Pinpoint the cell where the given text exists, returning its (x, y) midpoint coordinate. 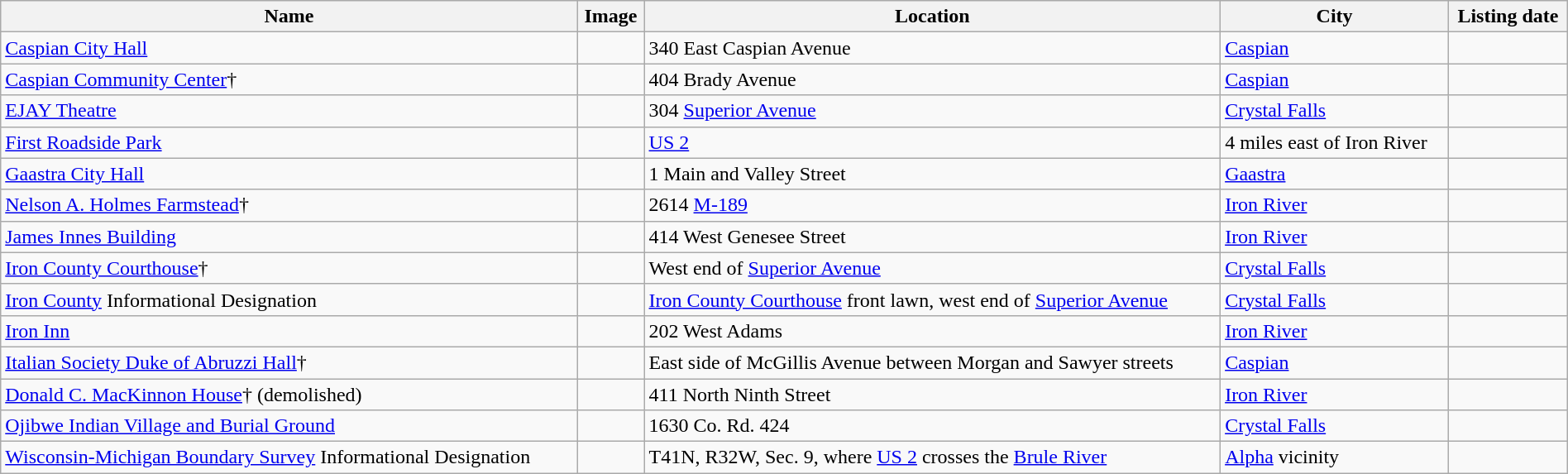
Ojibwe Indian Village and Burial Ground (289, 426)
James Innes Building (289, 237)
304 Superior Avenue (933, 111)
East side of McGillis Avenue between Morgan and Sawyer streets (933, 362)
Location (933, 17)
Nelson A. Holmes Farmstead† (289, 205)
Italian Society Duke of Abruzzi Hall† (289, 362)
414 West Genesee Street (933, 237)
West end of Superior Avenue (933, 268)
Iron County Courthouse† (289, 268)
4 miles east of Iron River (1335, 142)
Image (610, 17)
Wisconsin-Michigan Boundary Survey Informational Designation (289, 457)
Gaastra City Hall (289, 174)
First Roadside Park (289, 142)
Donald C. MacKinnon House† (demolished) (289, 395)
EJAY Theatre (289, 111)
Listing date (1508, 17)
Name (289, 17)
Alpha vicinity (1335, 457)
US 2 (933, 142)
411 North Ninth Street (933, 395)
2614 M-189 (933, 205)
202 West Adams (933, 331)
1630 Co. Rd. 424 (933, 426)
T41N, R32W, Sec. 9, where US 2 crosses the Brule River (933, 457)
Iron Inn (289, 331)
1 Main and Valley Street (933, 174)
City (1335, 17)
Gaastra (1335, 174)
Iron County Courthouse front lawn, west end of Superior Avenue (933, 299)
Caspian City Hall (289, 48)
340 East Caspian Avenue (933, 48)
Caspian Community Center† (289, 79)
404 Brady Avenue (933, 79)
Iron County Informational Designation (289, 299)
